Return [X, Y] of the center of cell containing provided text 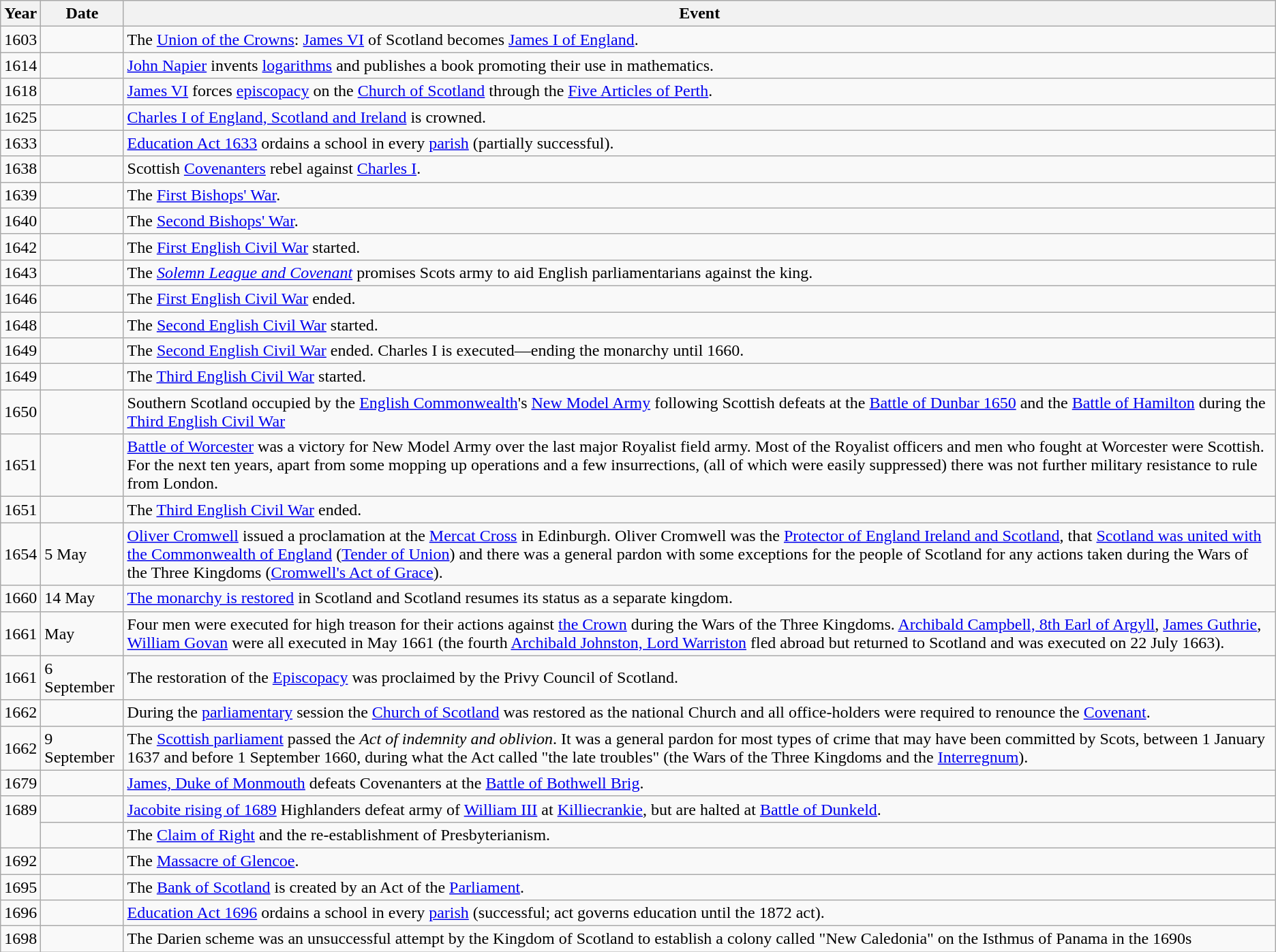
The Solemn League and Covenant promises Scots army to aid English parliamentarians against the king. [699, 273]
1625 [20, 117]
1695 [20, 887]
14 May [82, 598]
1646 [20, 298]
Event [699, 14]
1689 [20, 822]
6 September [82, 677]
Education Act 1696 ordains a school in every parish (successful; act governs education until the 1872 act). [699, 913]
The Bank of Scotland is created by an Act of the Parliament. [699, 887]
1639 [20, 195]
The Union of the Crowns: James VI of Scotland becomes James I of England. [699, 40]
1679 [20, 783]
1692 [20, 861]
Jacobite rising of 1689 Highlanders defeat army of William III at Killiecrankie, but are halted at Battle of Dunkeld. [699, 809]
The restoration of the Episcopacy was proclaimed by the Privy Council of Scotland. [699, 677]
1648 [20, 325]
1603 [20, 40]
The Second Bishops' War. [699, 221]
The First English Civil War ended. [699, 298]
The Claim of Right and the re-establishment of Presbyterianism. [699, 835]
1654 [20, 554]
The monarchy is restored in Scotland and Scotland resumes its status as a separate kingdom. [699, 598]
The Second English Civil War started. [699, 325]
Charles I of England, Scotland and Ireland is crowned. [699, 117]
John Napier invents logarithms and publishes a book promoting their use in mathematics. [699, 65]
May [82, 634]
Year [20, 14]
The Third English Civil War started. [699, 377]
9 September [82, 748]
1614 [20, 65]
The First Bishops' War. [699, 195]
5 May [82, 554]
1633 [20, 143]
Date [82, 14]
The Massacre of Glencoe. [699, 861]
James VI forces episcopacy on the Church of Scotland through the Five Articles of Perth. [699, 91]
1698 [20, 939]
The Second English Civil War ended. Charles I is executed—ending the monarchy until 1660. [699, 351]
1650 [20, 412]
Education Act 1633 ordains a school in every parish (partially successful). [699, 143]
James, Duke of Monmouth defeats Covenanters at the Battle of Bothwell Brig. [699, 783]
1640 [20, 221]
1618 [20, 91]
1660 [20, 598]
The First English Civil War started. [699, 247]
1642 [20, 247]
Scottish Covenanters rebel against Charles I. [699, 169]
1643 [20, 273]
1638 [20, 169]
1696 [20, 913]
The Third English Civil War ended. [699, 510]
